Output the (X, Y) coordinate of the center of the cell containing the given text.  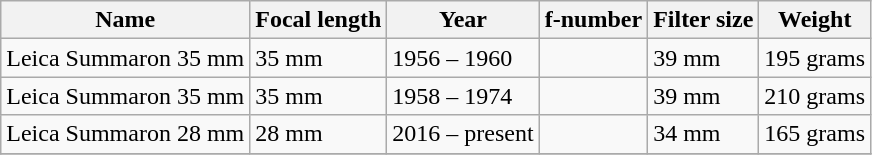
1956 – 1960 (463, 58)
28 mm (318, 134)
Filter size (704, 20)
Name (126, 20)
195 grams (815, 58)
165 grams (815, 134)
Year (463, 20)
1958 – 1974 (463, 96)
34 mm (704, 134)
Leica Summaron 28 mm (126, 134)
Focal length (318, 20)
f-number (593, 20)
2016 – present (463, 134)
Weight (815, 20)
210 grams (815, 96)
